Scan for the cell matching the given text and deliver its (X, Y) coordinate at center. 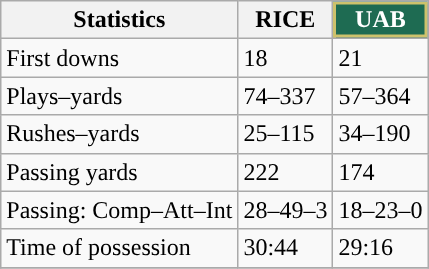
18 (286, 58)
First downs (120, 58)
28–49–3 (286, 210)
18–23–0 (380, 210)
UAB (380, 20)
RICE (286, 20)
34–190 (380, 134)
29:16 (380, 248)
174 (380, 172)
Passing yards (120, 172)
74–337 (286, 96)
222 (286, 172)
Passing: Comp–Att–Int (120, 210)
21 (380, 58)
Statistics (120, 20)
30:44 (286, 248)
Time of possession (120, 248)
25–115 (286, 134)
57–364 (380, 96)
Rushes–yards (120, 134)
Plays–yards (120, 96)
